Search for the cell housing the specified text and yield its [x, y] center coordinate. 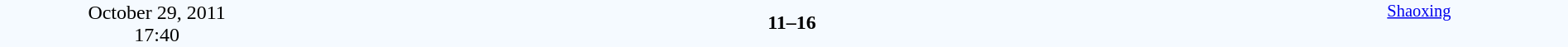
October 29, 201117:40 [157, 23]
Shaoxing [1419, 23]
11–16 [791, 22]
